Determine the [x, y] coordinate at the center of the cell enclosing the given text.  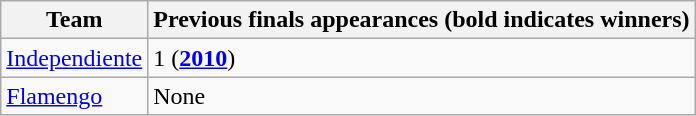
Flamengo [74, 96]
None [422, 96]
Previous finals appearances (bold indicates winners) [422, 20]
1 (2010) [422, 58]
Team [74, 20]
Independiente [74, 58]
